Output the (X, Y) coordinate of the center of the cell containing the given text.  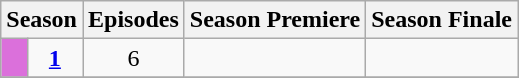
Season (42, 20)
6 (133, 58)
Season Finale (442, 20)
1 (54, 58)
Season Premiere (274, 20)
Episodes (133, 20)
